Extract the (x, y) coordinate from the center of the cell holding the provided text.  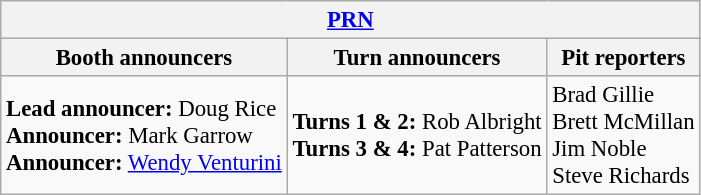
Booth announcers (144, 58)
Brad GillieBrett McMillanJim NobleSteve Richards (624, 136)
Turns 1 & 2: Rob Albright Turns 3 & 4: Pat Patterson (417, 136)
Pit reporters (624, 58)
PRN (350, 20)
Turn announcers (417, 58)
Lead announcer: Doug RiceAnnouncer: Mark GarrowAnnouncer: Wendy Venturini (144, 136)
